Determine the (X, Y) coordinate at the center of the cell enclosing the given text.  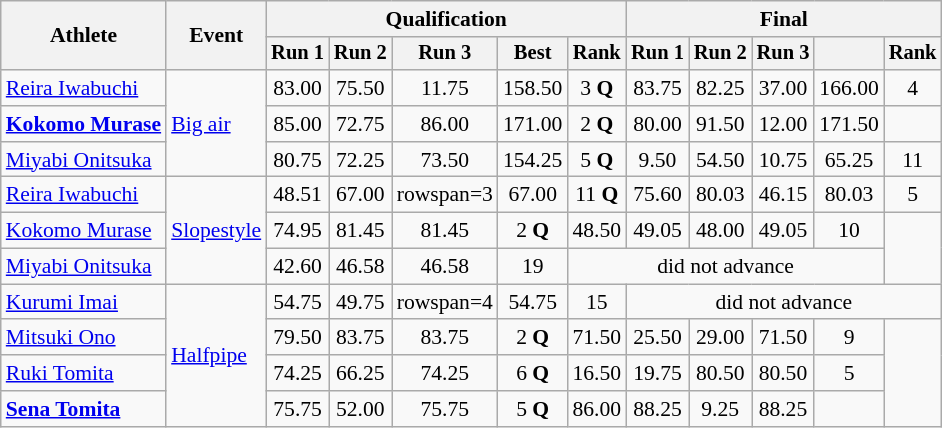
4 (913, 88)
3 Q (596, 88)
Sena Tomita (84, 409)
80.75 (298, 160)
80.00 (658, 124)
72.25 (360, 160)
rowspan=3 (445, 195)
12.00 (784, 124)
48.00 (720, 231)
171.50 (848, 124)
25.50 (658, 338)
Ruki Tomita (84, 373)
72.75 (360, 124)
rowspan=4 (445, 302)
166.00 (848, 88)
73.50 (445, 160)
158.50 (532, 88)
Mitsuki Ono (84, 338)
83.00 (298, 88)
79.50 (298, 338)
75.50 (360, 88)
54.50 (720, 160)
11 (913, 160)
9.25 (720, 409)
65.25 (848, 160)
Big air (216, 124)
171.00 (532, 124)
52.00 (360, 409)
9 (848, 338)
Best (532, 54)
9.50 (658, 160)
19 (532, 267)
48.51 (298, 195)
Qualification (446, 19)
66.25 (360, 373)
Final (784, 19)
16.50 (596, 373)
6 Q (532, 373)
11 Q (596, 195)
Kurumi Imai (84, 302)
82.25 (720, 88)
75.60 (658, 195)
74.95 (298, 231)
10.75 (784, 160)
Slopestyle (216, 230)
37.00 (784, 88)
154.25 (532, 160)
11.75 (445, 88)
Event (216, 36)
49.75 (360, 302)
48.50 (596, 231)
42.60 (298, 267)
91.50 (720, 124)
Halfpipe (216, 355)
29.00 (720, 338)
85.00 (298, 124)
Athlete (84, 36)
19.75 (658, 373)
15 (596, 302)
10 (848, 231)
46.15 (784, 195)
